Return the (x, y) coordinate for the center point of the cell that contains the specified text.  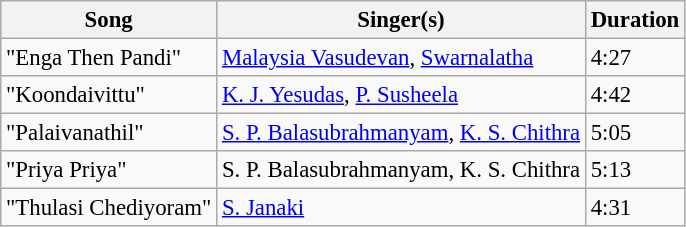
4:31 (634, 208)
4:42 (634, 95)
S. Janaki (402, 208)
Song (109, 20)
5:13 (634, 170)
"Priya Priya" (109, 170)
"Koondaivittu" (109, 95)
"Thulasi Chediyoram" (109, 208)
4:27 (634, 58)
Duration (634, 20)
"Palaivanathil" (109, 133)
"Enga Then Pandi" (109, 58)
5:05 (634, 133)
Malaysia Vasudevan, Swarnalatha (402, 58)
Singer(s) (402, 20)
K. J. Yesudas, P. Susheela (402, 95)
